Scan for the cell matching the given text and deliver its [X, Y] coordinate at center. 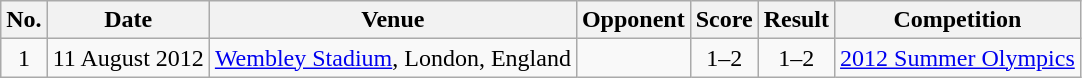
Result [796, 20]
Wembley Stadium, London, England [392, 58]
Score [724, 20]
No. [24, 20]
Venue [392, 20]
1 [24, 58]
2012 Summer Olympics [958, 58]
Opponent [633, 20]
Date [128, 20]
11 August 2012 [128, 58]
Competition [958, 20]
